Detect which cell encompasses the target text, then output its (X, Y) center coordinate. 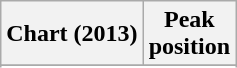
Chart (2013) (72, 34)
Peakposition (189, 34)
